Locate the cell with the specified text and output its (x, y) center coordinate. 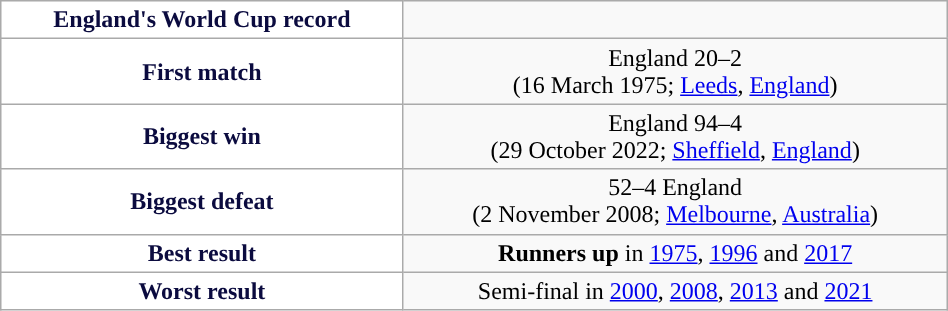
Biggest defeat (202, 202)
First match (202, 72)
Biggest win (202, 136)
England 20–2 (16 March 1975; Leeds, England) (675, 72)
Runners up in 1975, 1996 and 2017 (675, 253)
Best result (202, 253)
52–4 England (2 November 2008; Melbourne, Australia) (675, 202)
England's World Cup record (202, 20)
Semi-final in 2000, 2008, 2013 and 2021 (675, 291)
England 94–4 (29 October 2022; Sheffield, England) (675, 136)
Worst result (202, 291)
